Output the [X, Y] coordinate of the center of the cell containing the given text.  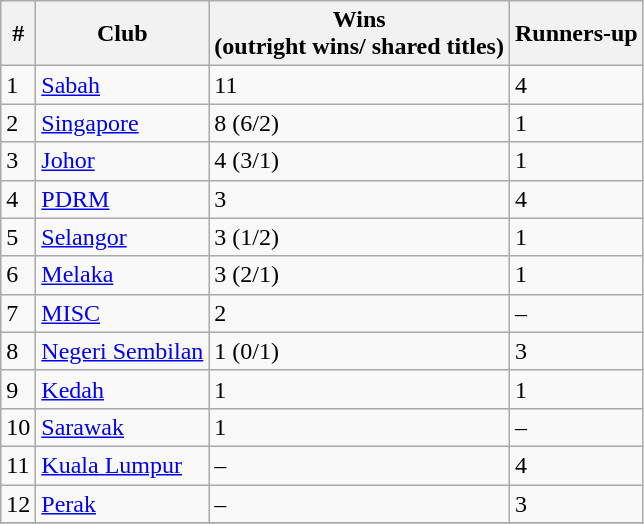
Club [122, 34]
3 (1/2) [360, 237]
6 [18, 275]
Negeri Sembilan [122, 351]
10 [18, 427]
7 [18, 313]
# [18, 34]
Kedah [122, 389]
4 (3/1) [360, 161]
5 [18, 237]
9 [18, 389]
Singapore [122, 123]
Sarawak [122, 427]
PDRM [122, 199]
Perak [122, 503]
1 (0/1) [360, 351]
Melaka [122, 275]
Selangor [122, 237]
Kuala Lumpur [122, 465]
3 (2/1) [360, 275]
Sabah [122, 85]
Runners-up [576, 34]
8 [18, 351]
Johor [122, 161]
Wins(outright wins/ shared titles) [360, 34]
8 (6/2) [360, 123]
MISC [122, 313]
12 [18, 503]
